Identify which cell holds the provided text, then report its (x, y) central coordinate. 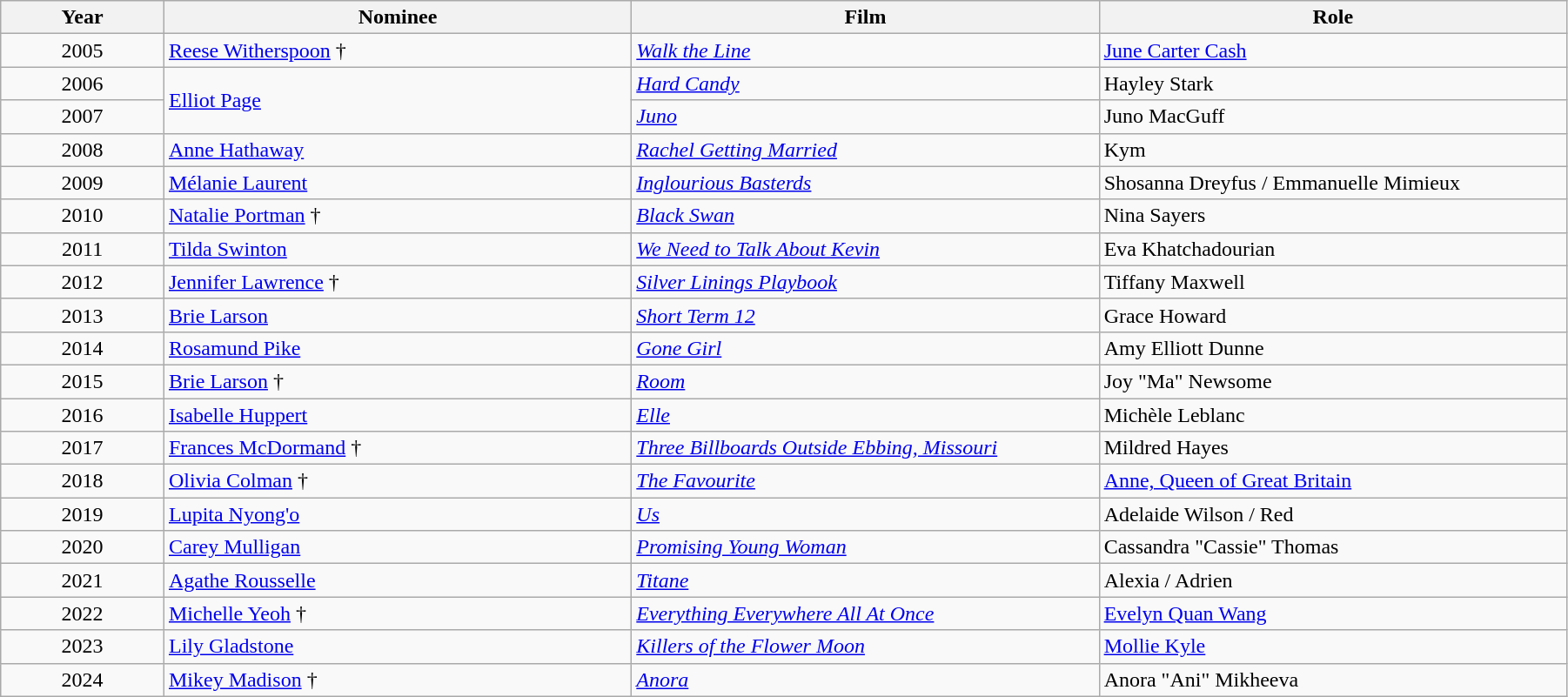
Carey Mulligan (397, 547)
Agathe Rousselle (397, 580)
Natalie Portman † (397, 216)
Nominee (397, 17)
2013 (83, 315)
We Need to Talk About Kevin (865, 249)
Us (865, 514)
2011 (83, 249)
Olivia Colman † (397, 481)
2021 (83, 580)
Adelaide Wilson / Red (1333, 514)
Gone Girl (865, 348)
2006 (83, 84)
2010 (83, 216)
Promising Young Woman (865, 547)
Hard Candy (865, 84)
Joy "Ma" Newsome (1333, 381)
The Favourite (865, 481)
Everything Everywhere All At Once (865, 613)
Amy Elliott Dunne (1333, 348)
Cassandra "Cassie" Thomas (1333, 547)
2022 (83, 613)
Juno MacGuff (1333, 117)
Black Swan (865, 216)
Michelle Yeoh † (397, 613)
2005 (83, 50)
Killers of the Flower Moon (865, 647)
Alexia / Adrien (1333, 580)
Inglourious Basterds (865, 183)
Juno (865, 117)
Shosanna Dreyfus / Emmanuelle Mimieux (1333, 183)
Lily Gladstone (397, 647)
Film (865, 17)
2009 (83, 183)
2018 (83, 481)
Nina Sayers (1333, 216)
Mildred Hayes (1333, 448)
Brie Larson † (397, 381)
2024 (83, 680)
Mikey Madison † (397, 680)
Kym (1333, 150)
2019 (83, 514)
Mélanie Laurent (397, 183)
Lupita Nyong'o (397, 514)
Rosamund Pike (397, 348)
Hayley Stark (1333, 84)
Mollie Kyle (1333, 647)
2017 (83, 448)
2020 (83, 547)
Anne Hathaway (397, 150)
Silver Linings Playbook (865, 282)
Three Billboards Outside Ebbing, Missouri (865, 448)
2014 (83, 348)
Short Term 12 (865, 315)
Jennifer Lawrence † (397, 282)
Grace Howard (1333, 315)
Role (1333, 17)
2007 (83, 117)
Frances McDormand † (397, 448)
Anora "Ani" Mikheeva (1333, 680)
2008 (83, 150)
Elle (865, 415)
Rachel Getting Married (865, 150)
2012 (83, 282)
Elliot Page (397, 100)
Tilda Swinton (397, 249)
Walk the Line (865, 50)
Evelyn Quan Wang (1333, 613)
Year (83, 17)
Isabelle Huppert (397, 415)
Brie Larson (397, 315)
2015 (83, 381)
Room (865, 381)
2023 (83, 647)
Eva Khatchadourian (1333, 249)
Reese Witherspoon † (397, 50)
Anne, Queen of Great Britain (1333, 481)
Titane (865, 580)
Michèle Leblanc (1333, 415)
June Carter Cash (1333, 50)
Anora (865, 680)
2016 (83, 415)
Tiffany Maxwell (1333, 282)
